Return [x, y] of the center of cell containing provided text 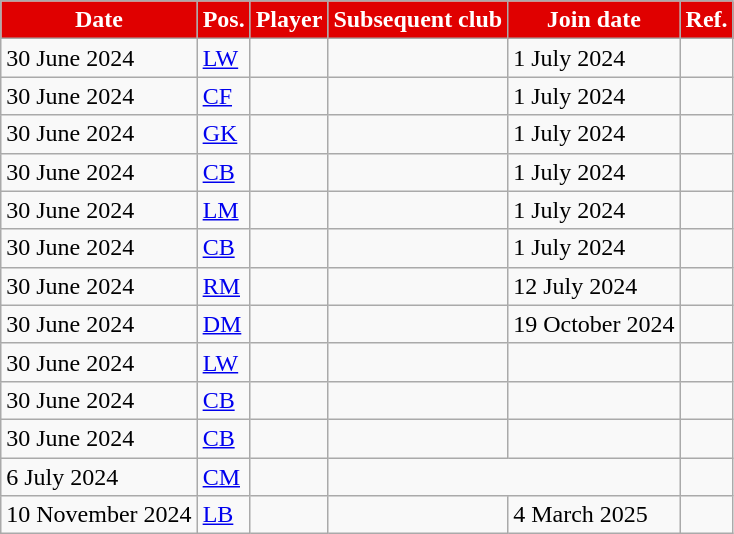
12 July 2024 [594, 286]
4 March 2025 [594, 515]
GK [224, 134]
Ref. [706, 20]
LB [224, 515]
Player [289, 20]
Join date [594, 20]
6 July 2024 [99, 477]
Date [99, 20]
RM [224, 286]
Subsequent club [418, 20]
19 October 2024 [594, 324]
10 November 2024 [99, 515]
Pos. [224, 20]
DM [224, 324]
CM [224, 477]
LM [224, 210]
CF [224, 96]
